Capture the cell that displays the provided text and extract its (X, Y) central coordinate. 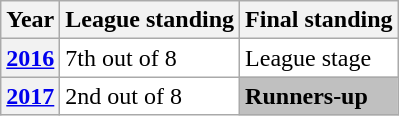
7th out of 8 (150, 58)
League standing (150, 20)
Final standing (319, 20)
2nd out of 8 (150, 96)
2016 (30, 58)
2017 (30, 96)
League stage (319, 58)
Year (30, 20)
Runners-up (319, 96)
